Search for the cell housing the specified text and yield its (x, y) center coordinate. 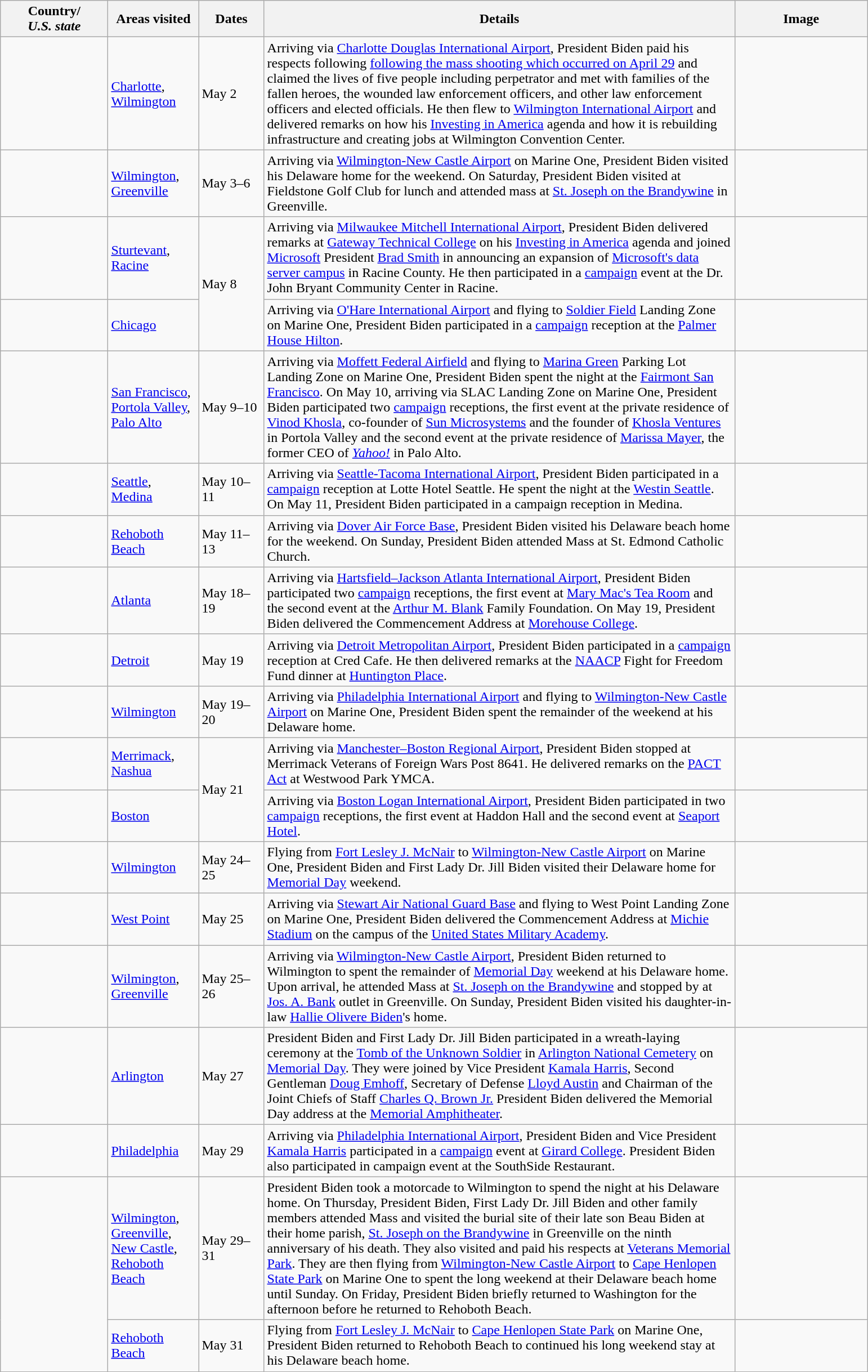
May 21 (231, 789)
May 24–25 (231, 868)
May 11–13 (231, 541)
May 18–19 (231, 600)
Philadelphia (153, 1151)
Merrimack, Nashua (153, 763)
May 31 (231, 1346)
May 25–26 (231, 986)
May 27 (231, 1076)
Arlington (153, 1076)
West Point (153, 919)
Charlotte, Wilmington (153, 93)
Seattle, Medina (153, 489)
Atlanta (153, 600)
Details (499, 19)
Country/U.S. state (54, 19)
Detroit (153, 660)
San Francisco, Portola Valley, Palo Alto (153, 407)
May 25 (231, 919)
May 19–20 (231, 712)
Image (801, 19)
May 3–6 (231, 184)
May 29 (231, 1151)
Areas visited (153, 19)
May 9–10 (231, 407)
Wilmington, Greenville, New Castle, Rehoboth Beach (153, 1248)
Sturtevant, Racine (153, 258)
Boston (153, 815)
Dates (231, 19)
Chicago (153, 325)
May 29–31 (231, 1248)
May 2 (231, 93)
May 8 (231, 284)
May 19 (231, 660)
May 10–11 (231, 489)
